Scan for the cell matching the given text and deliver its (X, Y) coordinate at center. 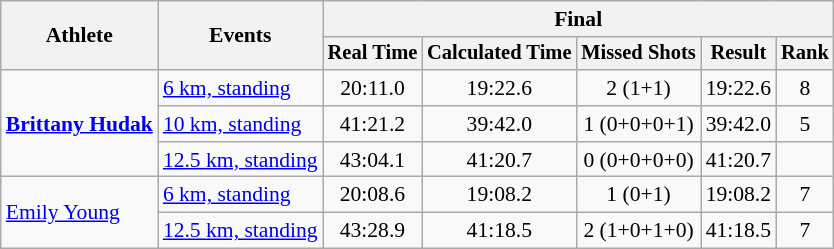
Athlete (80, 36)
Rank (805, 54)
43:04.1 (373, 160)
Brittany Hudak (80, 124)
Missed Shots (638, 54)
20:11.0 (373, 88)
Calculated Time (499, 54)
43:28.9 (373, 231)
41:21.2 (373, 124)
20:08.6 (373, 195)
8 (805, 88)
Result (738, 54)
1 (0+0+0+1) (638, 124)
1 (0+1) (638, 195)
0 (0+0+0+0) (638, 160)
Emily Young (80, 212)
Final (578, 19)
Events (240, 36)
2 (1+1) (638, 88)
10 km, standing (240, 124)
Real Time (373, 54)
2 (1+0+1+0) (638, 231)
5 (805, 124)
